Return the [X, Y] coordinate for the center point of the cell that contains the specified text.  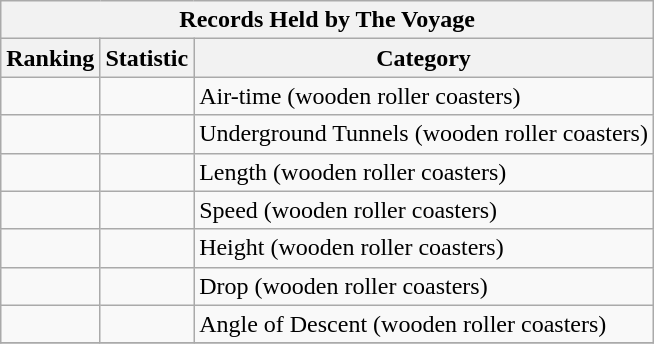
Ranking [50, 58]
Underground Tunnels (wooden roller coasters) [424, 134]
Records Held by The Voyage [328, 20]
Category [424, 58]
Angle of Descent (wooden roller coasters) [424, 324]
Air-time (wooden roller coasters) [424, 96]
Speed (wooden roller coasters) [424, 210]
Statistic [147, 58]
Height (wooden roller coasters) [424, 248]
Length (wooden roller coasters) [424, 172]
Drop (wooden roller coasters) [424, 286]
